Return [X, Y] of the center of cell containing provided text 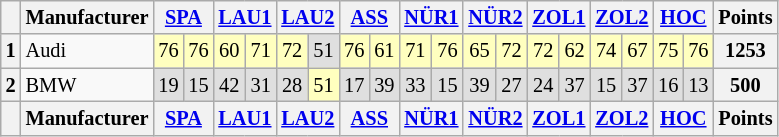
2 [11, 85]
61 [384, 51]
13 [698, 85]
16 [668, 85]
74 [606, 51]
BMW [88, 85]
1 [11, 51]
17 [354, 85]
Audi [88, 51]
62 [574, 51]
75 [668, 51]
500 [745, 85]
42 [228, 85]
19 [168, 85]
24 [542, 85]
1253 [745, 51]
31 [260, 85]
27 [511, 85]
65 [479, 51]
33 [415, 85]
60 [228, 51]
67 [638, 51]
28 [292, 85]
